Scan for the cell matching the given text and deliver its [X, Y] coordinate at center. 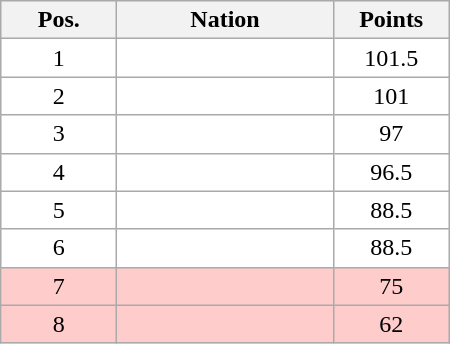
5 [59, 210]
75 [391, 286]
2 [59, 96]
101 [391, 96]
96.5 [391, 172]
101.5 [391, 58]
4 [59, 172]
Nation [225, 20]
6 [59, 248]
1 [59, 58]
3 [59, 134]
Pos. [59, 20]
8 [59, 324]
97 [391, 134]
62 [391, 324]
7 [59, 286]
Points [391, 20]
